Detect which cell encompasses the target text, then output its (X, Y) center coordinate. 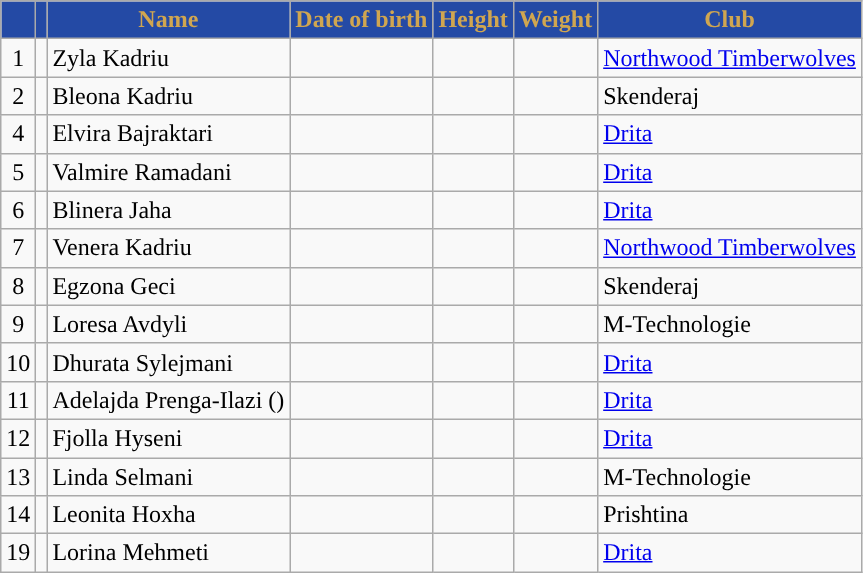
1 (18, 58)
2 (18, 96)
Elvira Bajraktari (168, 134)
Venera Kadriu (168, 248)
Height (473, 20)
Bleona Kadriu (168, 96)
Weight (555, 20)
Name (168, 20)
Valmire Ramadani (168, 172)
Dhurata Sylejmani (168, 362)
7 (18, 248)
5 (18, 172)
9 (18, 324)
Club (730, 20)
Blinera Jaha (168, 210)
Prishtina (730, 515)
8 (18, 286)
Fjolla Hyseni (168, 438)
Linda Selmani (168, 477)
4 (18, 134)
6 (18, 210)
Date of birth (362, 20)
Egzona Geci (168, 286)
19 (18, 553)
Zyla Kadriu (168, 58)
11 (18, 400)
12 (18, 438)
Lorina Mehmeti (168, 553)
14 (18, 515)
Leonita Hoxha (168, 515)
Adelajda Prenga-Ilazi () (168, 400)
10 (18, 362)
13 (18, 477)
Loresa Avdyli (168, 324)
